Locate the cell with the specified text and output its (x, y) center coordinate. 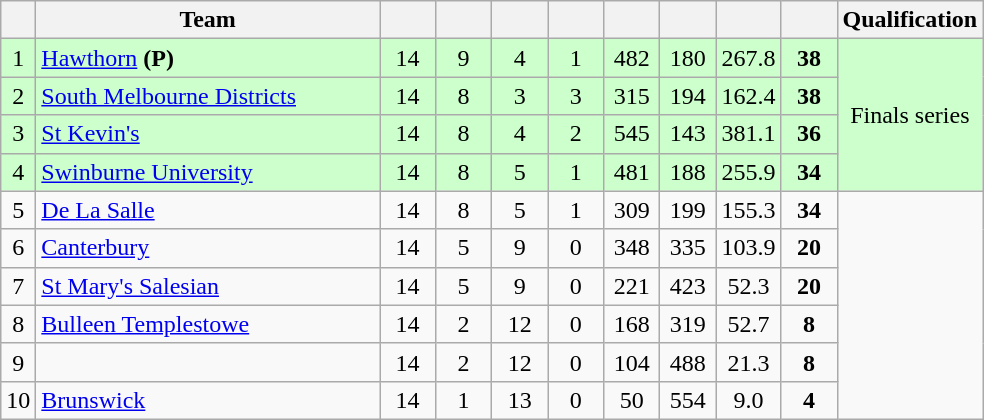
155.3 (748, 210)
315 (632, 96)
Hawthorn (P) (208, 58)
St Kevin's (208, 134)
545 (632, 134)
162.4 (748, 96)
488 (688, 362)
319 (688, 324)
481 (632, 172)
Brunswick (208, 400)
36 (809, 134)
267.8 (748, 58)
309 (632, 210)
Qualification (910, 20)
180 (688, 58)
255.9 (748, 172)
13 (520, 400)
52.3 (748, 286)
348 (632, 248)
335 (688, 248)
221 (632, 286)
50 (632, 400)
Team (208, 20)
199 (688, 210)
Finals series (910, 115)
143 (688, 134)
6 (18, 248)
52.7 (748, 324)
423 (688, 286)
De La Salle (208, 210)
9.0 (748, 400)
South Melbourne Districts (208, 96)
21.3 (748, 362)
103.9 (748, 248)
7 (18, 286)
10 (18, 400)
188 (688, 172)
482 (632, 58)
Swinburne University (208, 172)
194 (688, 96)
Canterbury (208, 248)
554 (688, 400)
104 (632, 362)
168 (632, 324)
381.1 (748, 134)
Bulleen Templestowe (208, 324)
St Mary's Salesian (208, 286)
